From the cell containing the given text, extract its center point as (x, y) coordinate. 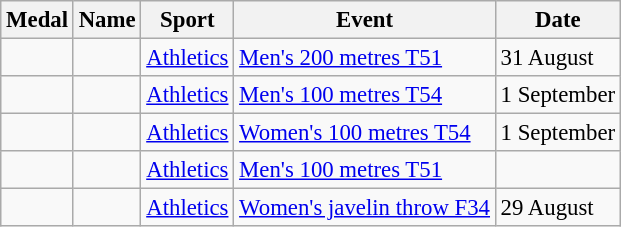
Women's javelin throw F34 (365, 208)
29 August (558, 208)
Men's 200 metres T51 (365, 58)
Men's 100 metres T54 (365, 95)
Date (558, 20)
Men's 100 metres T51 (365, 170)
Women's 100 metres T54 (365, 133)
31 August (558, 58)
Medal (38, 20)
Sport (188, 20)
Event (365, 20)
Name (107, 20)
